Locate the cell with the specified text and output its (x, y) center coordinate. 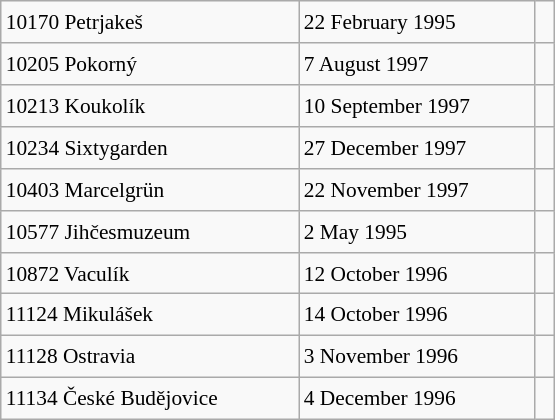
7 August 1997 (418, 64)
3 November 1996 (418, 357)
4 December 1996 (418, 399)
10872 Vaculík (150, 273)
2 May 1995 (418, 231)
11124 Mikulášek (150, 315)
11128 Ostravia (150, 357)
22 November 1997 (418, 189)
27 December 1997 (418, 148)
11134 České Budějovice (150, 399)
22 February 1995 (418, 22)
10213 Koukolík (150, 106)
10205 Pokorný (150, 64)
10234 Sixtygarden (150, 148)
14 October 1996 (418, 315)
12 October 1996 (418, 273)
10403 Marcelgrün (150, 189)
10577 Jihčesmuzeum (150, 231)
10 September 1997 (418, 106)
10170 Petrjakeš (150, 22)
